Output the (x, y) coordinate of the center of the cell containing the given text.  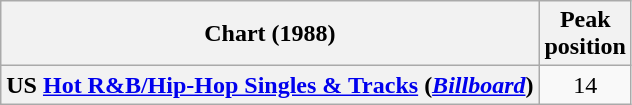
US Hot R&B/Hip-Hop Singles & Tracks (Billboard) (270, 85)
14 (585, 85)
Peakposition (585, 34)
Chart (1988) (270, 34)
